Identify which cell holds the provided text, then report its [X, Y] central coordinate. 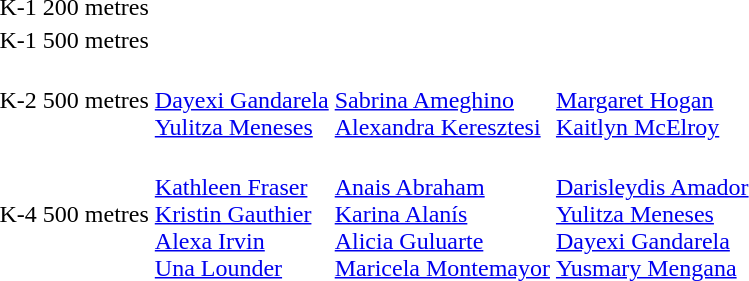
Sabrina AmeghinoAlexandra Keresztesi [442, 100]
Dayexi GandarelaYulitza Meneses [242, 100]
